Detect which cell encompasses the target text, then output its [x, y] center coordinate. 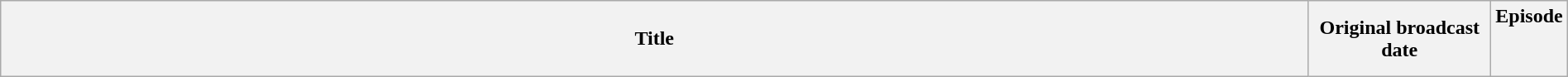
Original broadcast date [1399, 39]
Title [655, 39]
Episode [1529, 39]
